For the text-containing cell, return its midpoint in [X, Y] coordinate format. 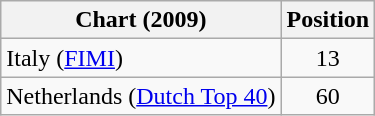
13 [328, 58]
Position [328, 20]
60 [328, 96]
Chart (2009) [141, 20]
Italy (FIMI) [141, 58]
Netherlands (Dutch Top 40) [141, 96]
